Extract the (x, y) coordinate from the center of the cell holding the provided text.  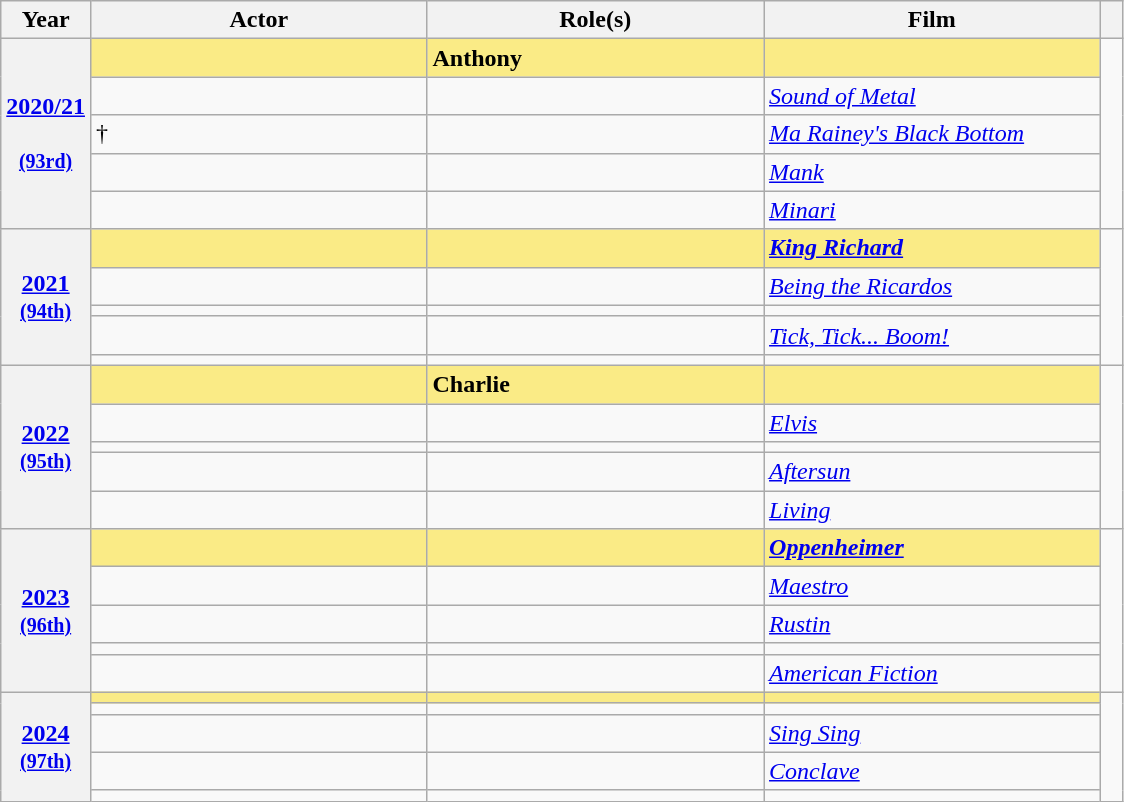
Living (932, 510)
American Fiction (932, 673)
Actor (258, 20)
Minari (932, 210)
2024(97th) (46, 746)
Aftersun (932, 472)
Mank (932, 172)
Film (932, 20)
Conclave (932, 771)
Being the Ricardos (932, 286)
Role(s) (596, 20)
Elvis (932, 423)
Ma Rainey's Black Bottom (932, 134)
Charlie (596, 384)
Sing Sing (932, 733)
2022(95th) (46, 446)
King Richard (932, 248)
Rustin (932, 624)
2020/21 (93rd) (46, 134)
Tick, Tick... Boom! (932, 335)
† (258, 134)
2021(94th) (46, 297)
Maestro (932, 586)
2023(96th) (46, 610)
Year (46, 20)
Oppenheimer (932, 548)
Sound of Metal (932, 96)
Anthony (596, 58)
